Pinpoint the cell where the given text exists, returning its [x, y] midpoint coordinate. 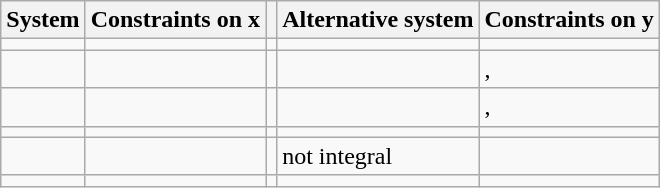
Constraints on x [175, 20]
Alternative system [378, 20]
Constraints on y [569, 20]
System [43, 20]
not integral [378, 156]
